Find where the given text appears and provide that cell's center as (x, y) coordinate. 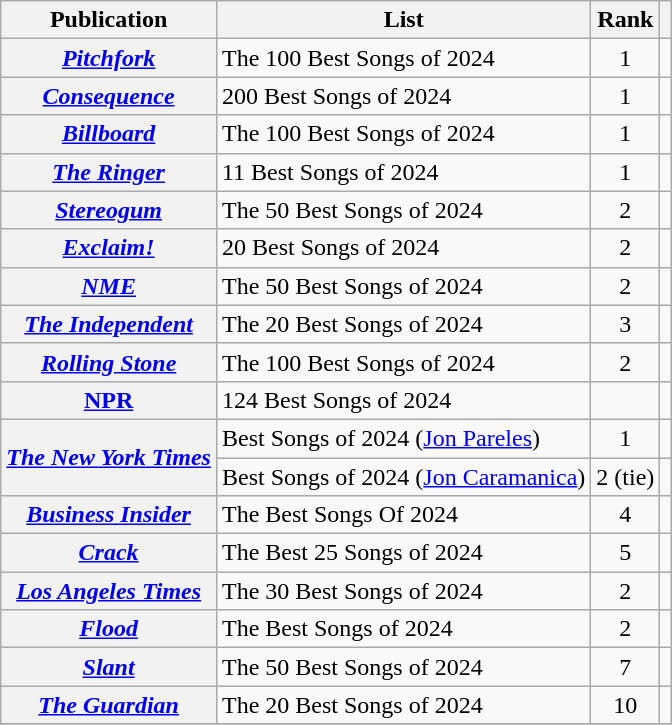
11 Best Songs of 2024 (403, 172)
The Best 25 Songs of 2024 (403, 553)
Rolling Stone (109, 362)
Billboard (109, 134)
The New York Times (109, 457)
5 (626, 553)
Pitchfork (109, 58)
The Independent (109, 324)
Publication (109, 20)
NPR (109, 400)
Business Insider (109, 515)
124 Best Songs of 2024 (403, 400)
Los Angeles Times (109, 591)
4 (626, 515)
The 30 Best Songs of 2024 (403, 591)
Crack (109, 553)
Best Songs of 2024 (Jon Caramanica) (403, 477)
The Ringer (109, 172)
Stereogum (109, 210)
Best Songs of 2024 (Jon Pareles) (403, 438)
The Best Songs Of 2024 (403, 515)
NME (109, 286)
3 (626, 324)
7 (626, 667)
The Guardian (109, 705)
The Best Songs of 2024 (403, 629)
Rank (626, 20)
Flood (109, 629)
20 Best Songs of 2024 (403, 248)
200 Best Songs of 2024 (403, 96)
Consequence (109, 96)
10 (626, 705)
Exclaim! (109, 248)
2 (tie) (626, 477)
List (403, 20)
Slant (109, 667)
